Return [x, y] of the center of cell containing provided text 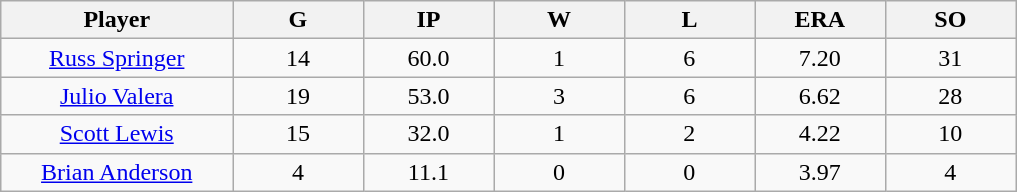
W [559, 20]
4.22 [820, 134]
3.97 [820, 172]
L [689, 20]
6.62 [820, 96]
28 [950, 96]
10 [950, 134]
3 [559, 96]
14 [298, 58]
IP [428, 20]
2 [689, 134]
G [298, 20]
Russ Springer [117, 58]
SO [950, 20]
15 [298, 134]
Brian Anderson [117, 172]
ERA [820, 20]
7.20 [820, 58]
31 [950, 58]
Player [117, 20]
19 [298, 96]
Scott Lewis [117, 134]
60.0 [428, 58]
32.0 [428, 134]
11.1 [428, 172]
53.0 [428, 96]
Julio Valera [117, 96]
